Detect which cell encompasses the target text, then output its (x, y) center coordinate. 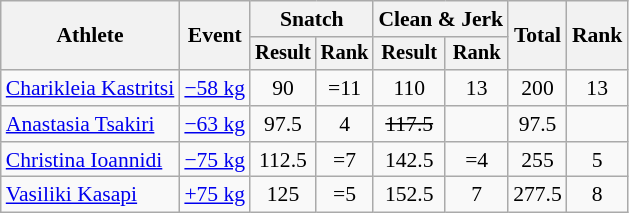
255 (538, 160)
+75 kg (214, 195)
142.5 (409, 160)
=11 (345, 88)
117.5 (409, 124)
−58 kg (214, 88)
−75 kg (214, 160)
152.5 (409, 195)
8 (598, 195)
Christina Ioannidi (90, 160)
112.5 (283, 160)
Total (538, 36)
Clean & Jerk (440, 19)
110 (409, 88)
5 (598, 160)
Event (214, 36)
−63 kg (214, 124)
Anastasia Tsakiri (90, 124)
125 (283, 195)
7 (476, 195)
Athlete (90, 36)
200 (538, 88)
277.5 (538, 195)
90 (283, 88)
Charikleia Kastritsi (90, 88)
Vasiliki Kasapi (90, 195)
=4 (476, 160)
Snatch (312, 19)
=7 (345, 160)
4 (345, 124)
=5 (345, 195)
